Provide the (x, y) coordinate of the cell's center where the given text is located.  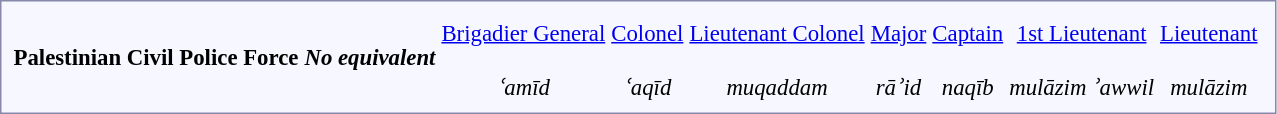
Brigadier Generalʿamīd (524, 60)
Palestinian Civil Police Force (156, 57)
1st Lieutenantmulāzim ʾawwil (1082, 60)
Majorrāʾid (898, 60)
No equivalent (370, 57)
Captainnaqīb (968, 60)
Lieutenant Colonelmuqaddam (777, 60)
Lieutenantmulāzim (1209, 60)
Colonelʿaqīd (648, 60)
